Pinpoint the cell where the given text exists, returning its [X, Y] midpoint coordinate. 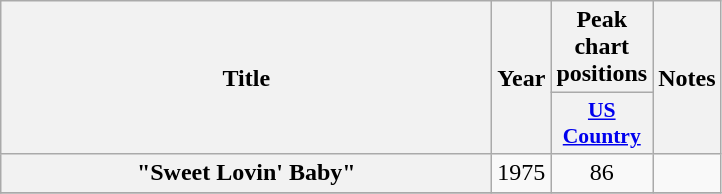
"Sweet Lovin' Baby" [246, 173]
Peakchartpositions [602, 47]
Title [246, 78]
Year [522, 78]
86 [602, 173]
1975 [522, 173]
USCountry [602, 124]
Notes [687, 78]
